Identify which cell holds the provided text, then report its [x, y] central coordinate. 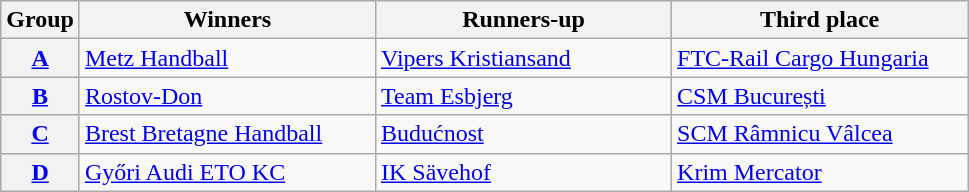
SCM Râmnicu Vâlcea [820, 134]
B [40, 96]
Metz Handball [227, 58]
C [40, 134]
IK Sävehof [523, 172]
Team Esbjerg [523, 96]
Group [40, 20]
Brest Bretagne Handball [227, 134]
Krim Mercator [820, 172]
Rostov-Don [227, 96]
FTC-Rail Cargo Hungaria [820, 58]
Budućnost [523, 134]
Győri Audi ETO KC [227, 172]
Vipers Kristiansand [523, 58]
Winners [227, 20]
A [40, 58]
CSM București [820, 96]
D [40, 172]
Third place [820, 20]
Runners-up [523, 20]
